Scan for the cell matching the given text and deliver its [X, Y] coordinate at center. 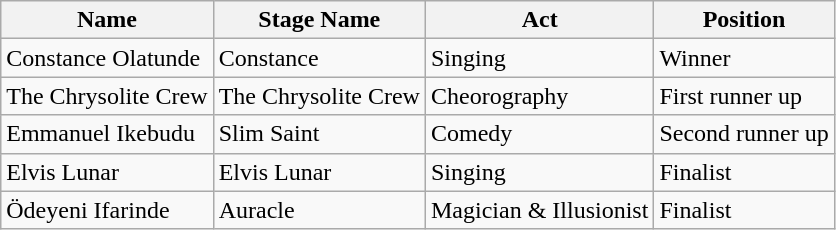
Slim Saint [319, 134]
Winner [744, 58]
Comedy [539, 134]
Name [107, 20]
Constance [319, 58]
Act [539, 20]
Magician & Illusionist [539, 210]
First runner up [744, 96]
Auracle [319, 210]
Constance Olatunde [107, 58]
Second runner up [744, 134]
Emmanuel Ikebudu [107, 134]
Cheorography [539, 96]
Stage Name [319, 20]
Ödeyeni Ifarinde [107, 210]
Position [744, 20]
